Extract the [X, Y] coordinate from the center of the cell holding the provided text.  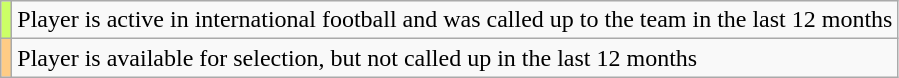
Player is available for selection, but not called up in the last 12 months [455, 58]
Player is active in international football and was called up to the team in the last 12 months [455, 20]
